From the cell containing the given text, extract its center point as [X, Y] coordinate. 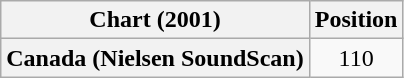
Chart (2001) [155, 20]
Canada (Nielsen SoundScan) [155, 58]
Position [356, 20]
110 [356, 58]
